Determine the [x, y] coordinate at the center of the cell enclosing the given text.  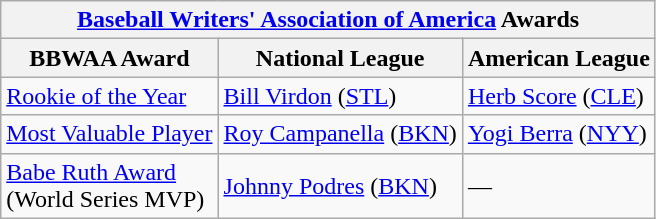
American League [558, 58]
Babe Ruth Award(World Series MVP) [110, 186]
Johnny Podres (BKN) [340, 186]
Yogi Berra (NYY) [558, 134]
Herb Score (CLE) [558, 96]
Bill Virdon (STL) [340, 96]
BBWAA Award [110, 58]
Rookie of the Year [110, 96]
Roy Campanella (BKN) [340, 134]
— [558, 186]
Baseball Writers' Association of America Awards [328, 20]
National League [340, 58]
Most Valuable Player [110, 134]
